Output the (X, Y) coordinate of the center of the cell containing the given text.  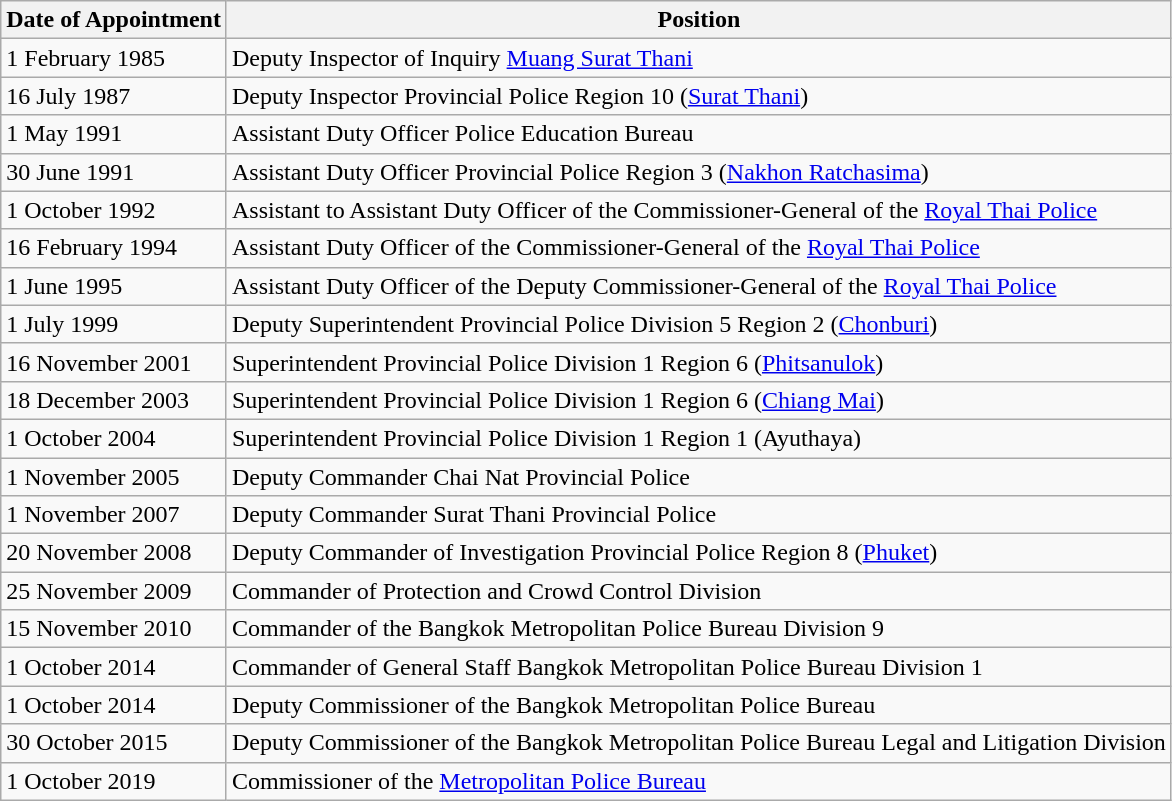
Assistant Duty Officer Police Education Bureau (698, 134)
1 November 2007 (114, 515)
Assistant Duty Officer of the Commissioner-General of the Royal Thai Police (698, 248)
1 October 2004 (114, 438)
30 October 2015 (114, 743)
Assistant Duty Officer of the Deputy Commissioner-General of the Royal Thai Police (698, 286)
Commander of Protection and Crowd Control Division (698, 591)
Position (698, 20)
Deputy Commissioner of the Bangkok Metropolitan Police Bureau (698, 705)
1 May 1991 (114, 134)
Deputy Commissioner of the Bangkok Metropolitan Police Bureau Legal and Litigation Division (698, 743)
1 October 1992 (114, 210)
30 June 1991 (114, 172)
Commander of the Bangkok Metropolitan Police Bureau Division 9 (698, 629)
Deputy Superintendent Provincial Police Division 5 Region 2 (Chonburi) (698, 324)
16 November 2001 (114, 362)
Assistant to Assistant Duty Officer of the Commissioner-General of the Royal Thai Police (698, 210)
1 July 1999 (114, 324)
20 November 2008 (114, 553)
Deputy Commander Chai Nat Provincial Police (698, 477)
Commissioner of the Metropolitan Police Bureau (698, 781)
18 December 2003 (114, 400)
Superintendent Provincial Police Division 1 Region 6 (Phitsanulok) (698, 362)
Superintendent Provincial Police Division 1 Region 1 (Ayuthaya) (698, 438)
16 July 1987 (114, 96)
1 June 1995 (114, 286)
15 November 2010 (114, 629)
Date of Appointment (114, 20)
1 November 2005 (114, 477)
Superintendent Provincial Police Division 1 Region 6 (Chiang Mai) (698, 400)
25 November 2009 (114, 591)
Deputy Commander Surat Thani Provincial Police (698, 515)
16 February 1994 (114, 248)
Deputy Inspector Provincial Police Region 10 (Surat Thani) (698, 96)
Assistant Duty Officer Provincial Police Region 3 (Nakhon Ratchasima) (698, 172)
1 October 2019 (114, 781)
Deputy Inspector of Inquiry Muang Surat Thani (698, 58)
Deputy Commander of Investigation Provincial Police Region 8 (Phuket) (698, 553)
1 February 1985 (114, 58)
Commander of General Staff Bangkok Metropolitan Police Bureau Division 1 (698, 667)
